From the cell containing the given text, extract its center point as [X, Y] coordinate. 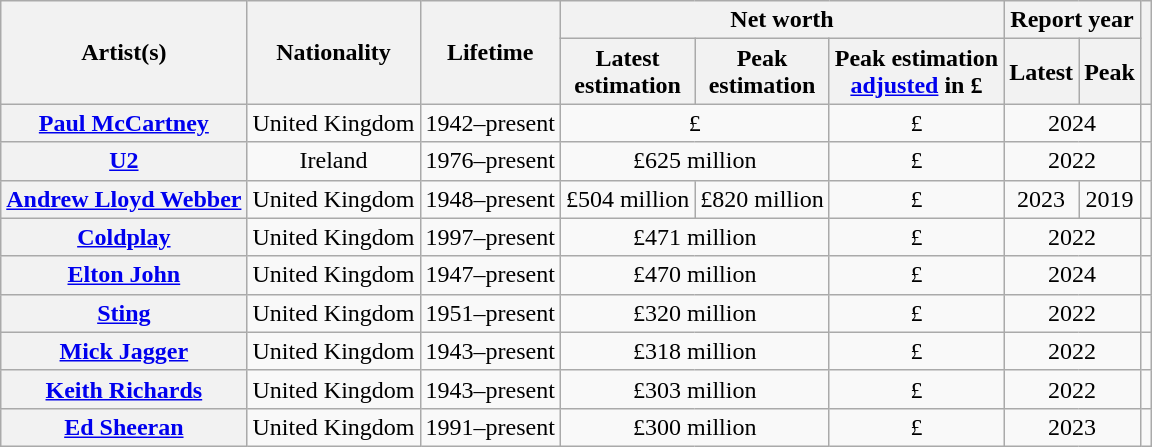
1976–present [490, 161]
Net worth [782, 20]
1942–present [490, 123]
£303 million [694, 389]
Coldplay [124, 237]
Ireland [334, 161]
£504 million [627, 199]
Sting [124, 313]
Peak estimationadjusted in £ [916, 72]
2019 [1110, 199]
Latest [1042, 72]
£318 million [694, 351]
Paul McCartney [124, 123]
Peak [1110, 72]
Latestestimation [627, 72]
Ed Sheeran [124, 427]
1948–present [490, 199]
Lifetime [490, 52]
1991–present [490, 427]
1951–present [490, 313]
£300 million [694, 427]
Elton John [124, 275]
1997–present [490, 237]
£471 million [694, 237]
U2 [124, 161]
Mick Jagger [124, 351]
Peakestimation [762, 72]
£625 million [694, 161]
Andrew Lloyd Webber [124, 199]
1947–present [490, 275]
Nationality [334, 52]
£320 million [694, 313]
Artist(s) [124, 52]
Keith Richards [124, 389]
£470 million [694, 275]
Report year [1072, 20]
£820 million [762, 199]
